Determine the [X, Y] coordinate at the center of the cell enclosing the given text.  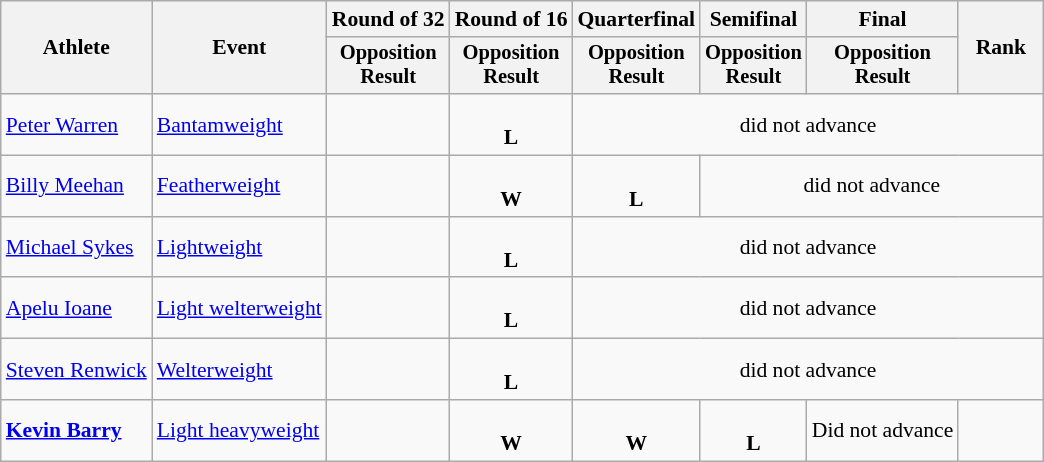
Quarterfinal [637, 19]
Featherweight [240, 186]
Welterweight [240, 370]
Did not advance [883, 430]
Round of 16 [512, 19]
Athlete [76, 48]
Light heavyweight [240, 430]
Billy Meehan [76, 186]
Rank [1000, 48]
Apelu Ioane [76, 308]
Semifinal [754, 19]
Light welterweight [240, 308]
Peter Warren [76, 124]
Round of 32 [388, 19]
Final [883, 19]
Kevin Barry [76, 430]
Event [240, 48]
Bantamweight [240, 124]
Steven Renwick [76, 370]
Michael Sykes [76, 248]
Lightweight [240, 248]
